Return the [x, y] coordinate for the center point of the cell that contains the specified text.  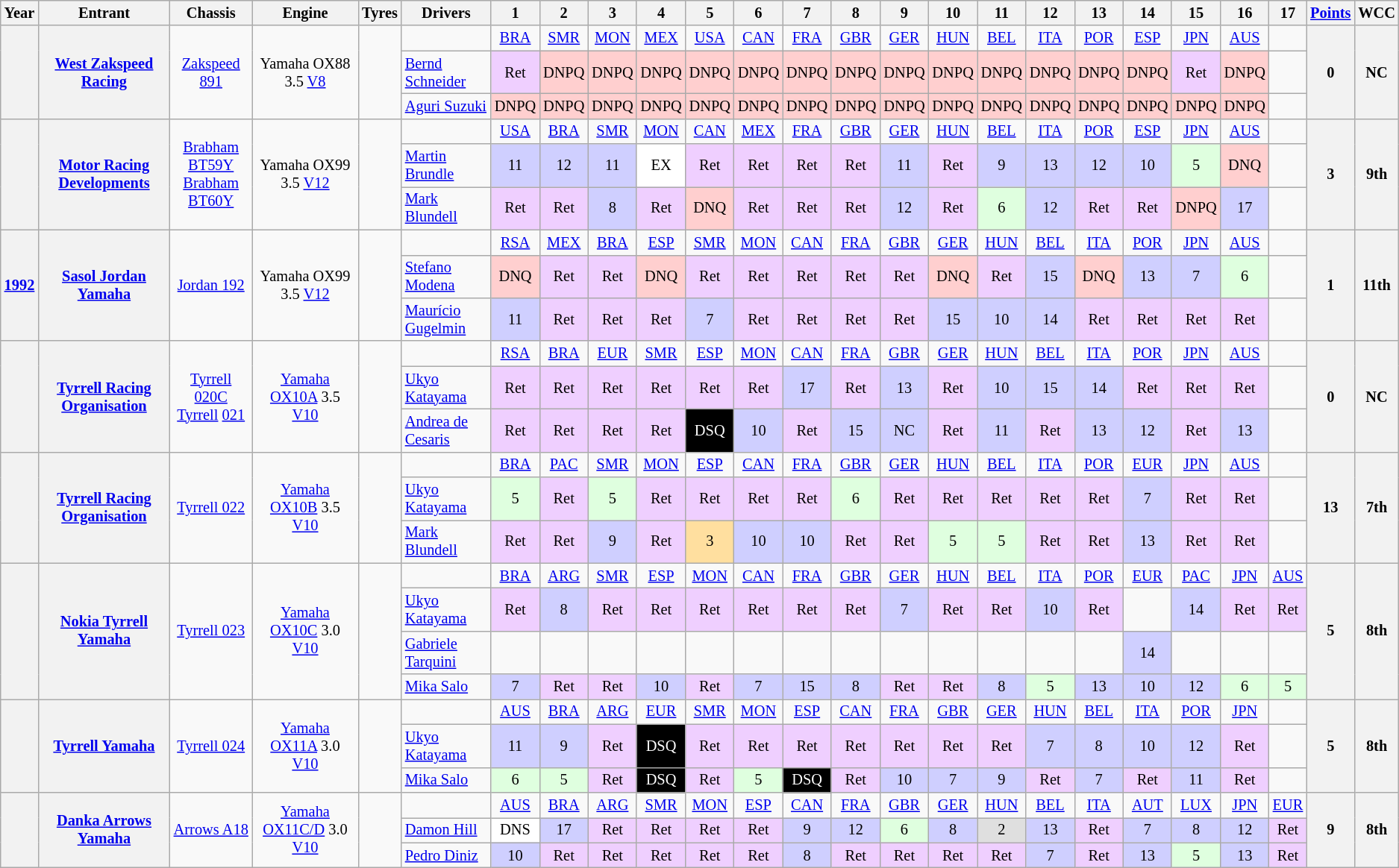
Chassis [211, 13]
Points [1330, 13]
AUT [1148, 805]
9th [1377, 174]
Pedro Diniz [446, 855]
Sasol Jordan Yamaha [104, 285]
Tyrrell 020CTyrrell 021 [211, 397]
Maurício Gugelmin [446, 319]
Jordan 192 [211, 285]
Drivers [446, 13]
Gabriele Tarquini [446, 652]
16 [1245, 13]
Yamaha OX10C 3.0 V10 [306, 631]
Danka Arrows Yamaha [104, 829]
Engine [306, 13]
4 [661, 13]
Arrows A18 [211, 829]
Damon Hill [446, 830]
Tyrrell 024 [211, 746]
Yamaha OX88 3.5 V8 [306, 72]
Tyres [380, 13]
11th [1377, 285]
Brabham BT59YBrabham BT60Y [211, 174]
WCC [1377, 13]
Tyrrell 023 [211, 631]
Tyrrell Yamaha [104, 746]
Zakspeed 891 [211, 72]
Martin Brundle [446, 166]
1992 [19, 285]
EX [661, 166]
DNS [515, 830]
Stefano Modena [446, 277]
Yamaha OX10A 3.5 V10 [306, 397]
Bernd Schneider [446, 72]
Nokia Tyrrell Yamaha [104, 631]
Yamaha OX11C/D 3.0 V10 [306, 829]
Yamaha OX11A 3.0 V10 [306, 746]
Andrea de Cesaris [446, 430]
Yamaha OX10B 3.5 V10 [306, 507]
Tyrrell 022 [211, 507]
Entrant [104, 13]
Motor Racing Developments [104, 174]
7th [1377, 507]
Aguri Suzuki [446, 106]
West Zakspeed Racing [104, 72]
Year [19, 13]
LUX [1195, 805]
